Extract the [X, Y] coordinate from the center of the cell holding the provided text.  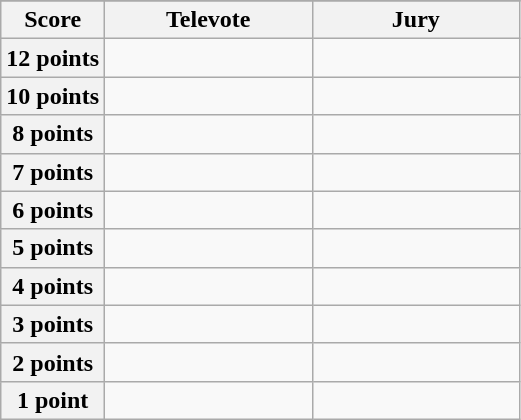
Televote [209, 20]
7 points [53, 172]
8 points [53, 134]
12 points [53, 58]
1 point [53, 400]
Score [53, 20]
3 points [53, 324]
6 points [53, 210]
2 points [53, 362]
10 points [53, 96]
4 points [53, 286]
Jury [416, 20]
5 points [53, 248]
